Detect which cell encompasses the target text, then output its [X, Y] center coordinate. 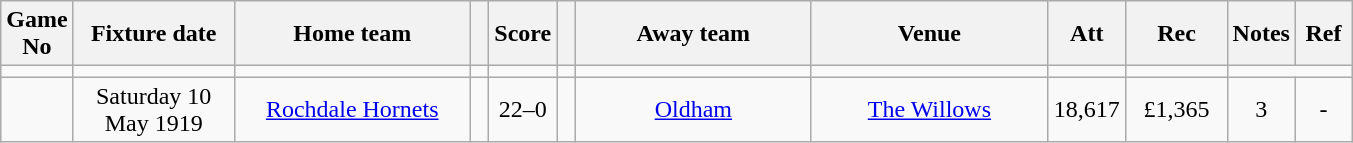
3 [1261, 110]
Score [523, 34]
Game No [37, 34]
Rec [1176, 34]
Oldham [693, 110]
Home team [352, 34]
Saturday 10 May 1919 [154, 110]
Venue [929, 34]
Rochdale Hornets [352, 110]
Att [1086, 34]
The Willows [929, 110]
Away team [693, 34]
Fixture date [154, 34]
18,617 [1086, 110]
Notes [1261, 34]
£1,365 [1176, 110]
22–0 [523, 110]
Ref [1323, 34]
- [1323, 110]
